Detect which cell encompasses the target text, then output its [x, y] center coordinate. 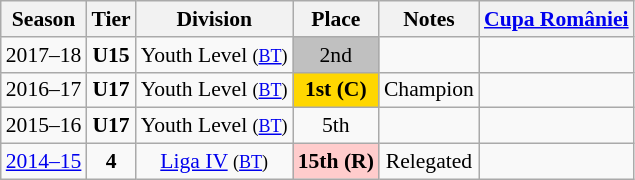
Division [214, 19]
U15 [110, 55]
Notes [429, 19]
Cupa României [556, 19]
Relegated [429, 162]
5th [336, 126]
Place [336, 19]
2015–16 [44, 126]
Season [44, 19]
2017–18 [44, 55]
2nd [336, 55]
Liga IV (BT) [214, 162]
2016–17 [44, 90]
2014–15 [44, 162]
1st (C) [336, 90]
Tier [110, 19]
Champion [429, 90]
4 [110, 162]
15th (R) [336, 162]
